Locate the cell with the specified text and output its [X, Y] center coordinate. 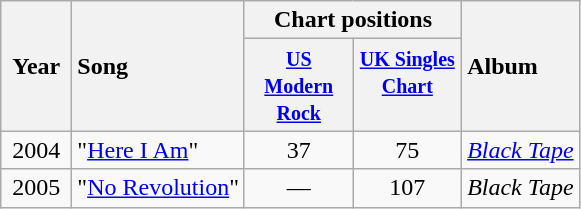
37 [298, 150]
Chart positions [352, 20]
UK Singles Chart [408, 85]
"No Revolution" [158, 188]
Year [36, 66]
US Modern Rock [298, 85]
107 [408, 188]
2005 [36, 188]
— [298, 188]
2004 [36, 150]
Song [158, 66]
Album [520, 66]
"Here I Am" [158, 150]
75 [408, 150]
